Locate the cell with the specified text and output its (X, Y) center coordinate. 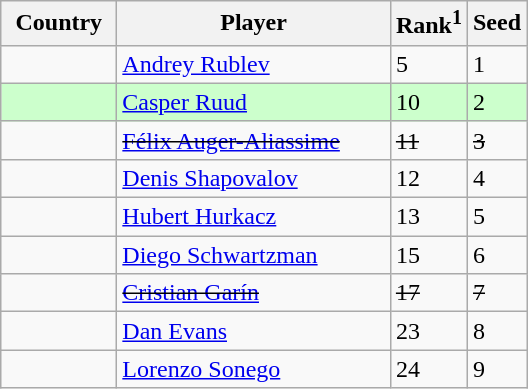
3 (496, 140)
15 (428, 255)
Dan Evans (254, 331)
10 (428, 102)
11 (428, 140)
4 (496, 178)
17 (428, 293)
Denis Shapovalov (254, 178)
Andrey Rublev (254, 64)
Casper Ruud (254, 102)
6 (496, 255)
Félix Auger-Aliassime (254, 140)
Rank1 (428, 24)
2 (496, 102)
8 (496, 331)
13 (428, 217)
Country (59, 24)
12 (428, 178)
Player (254, 24)
23 (428, 331)
Lorenzo Sonego (254, 369)
Diego Schwartzman (254, 255)
9 (496, 369)
1 (496, 64)
Seed (496, 24)
Hubert Hurkacz (254, 217)
7 (496, 293)
Cristian Garín (254, 293)
24 (428, 369)
